Return (x, y) of the center of cell containing provided text 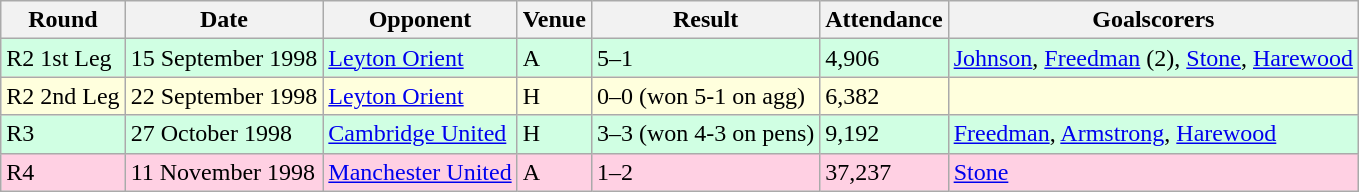
R2 2nd Leg (63, 96)
Attendance (884, 20)
3–3 (won 4-3 on pens) (705, 134)
R3 (63, 134)
R4 (63, 172)
11 November 1998 (224, 172)
0–0 (won 5-1 on agg) (705, 96)
22 September 1998 (224, 96)
Result (705, 20)
Freedman, Armstrong, Harewood (1153, 134)
15 September 1998 (224, 58)
Date (224, 20)
Stone (1153, 172)
Johnson, Freedman (2), Stone, Harewood (1153, 58)
5–1 (705, 58)
6,382 (884, 96)
Manchester United (420, 172)
37,237 (884, 172)
1–2 (705, 172)
R2 1st Leg (63, 58)
Goalscorers (1153, 20)
Round (63, 20)
Venue (554, 20)
Cambridge United (420, 134)
4,906 (884, 58)
27 October 1998 (224, 134)
Opponent (420, 20)
9,192 (884, 134)
